Scan for the cell matching the given text and deliver its [X, Y] coordinate at center. 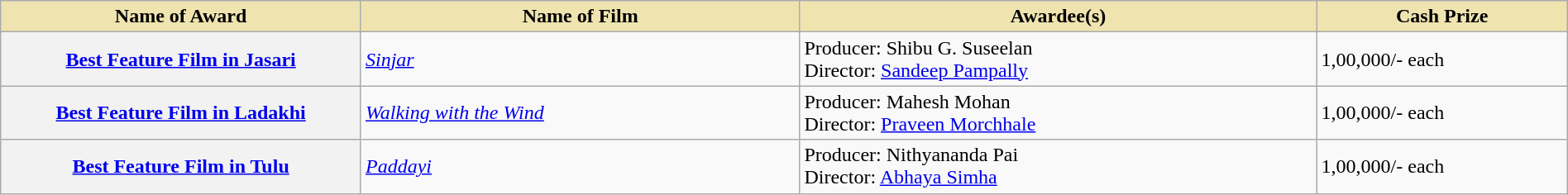
Sinjar [580, 59]
Best Feature Film in Tulu [181, 167]
Paddayi [580, 167]
Best Feature Film in Ladakhi [181, 112]
Awardee(s) [1059, 17]
Name of Award [181, 17]
Best Feature Film in Jasari [181, 59]
Name of Film [580, 17]
Producer: Nithyananda PaiDirector: Abhaya Simha [1059, 167]
Producer: Mahesh MohanDirector: Praveen Morchhale [1059, 112]
Producer: Shibu G. SuseelanDirector: Sandeep Pampally [1059, 59]
Walking with the Wind [580, 112]
Cash Prize [1442, 17]
